Identify which cell holds the provided text, then report its [x, y] central coordinate. 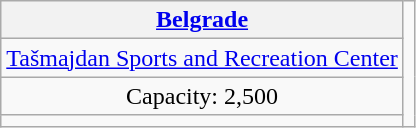
Tašmajdan Sports and Recreation Center [202, 58]
Capacity: 2,500 [202, 96]
Belgrade [202, 20]
